From the cell containing the given text, extract its center point as [X, Y] coordinate. 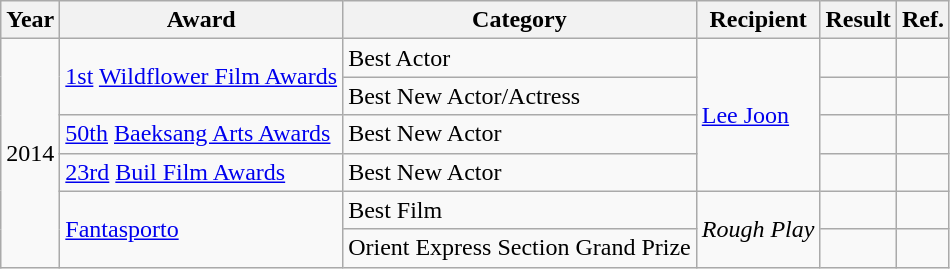
Ref. [922, 20]
1st Wildflower Film Awards [202, 77]
Fantasporto [202, 229]
50th Baeksang Arts Awards [202, 134]
2014 [30, 153]
Year [30, 20]
Best Film [520, 210]
Award [202, 20]
Category [520, 20]
Orient Express Section Grand Prize [520, 248]
Result [858, 20]
Lee Joon [758, 115]
Best New Actor/Actress [520, 96]
Best Actor [520, 58]
Recipient [758, 20]
Rough Play [758, 229]
23rd Buil Film Awards [202, 172]
